Detect which cell encompasses the target text, then output its [X, Y] center coordinate. 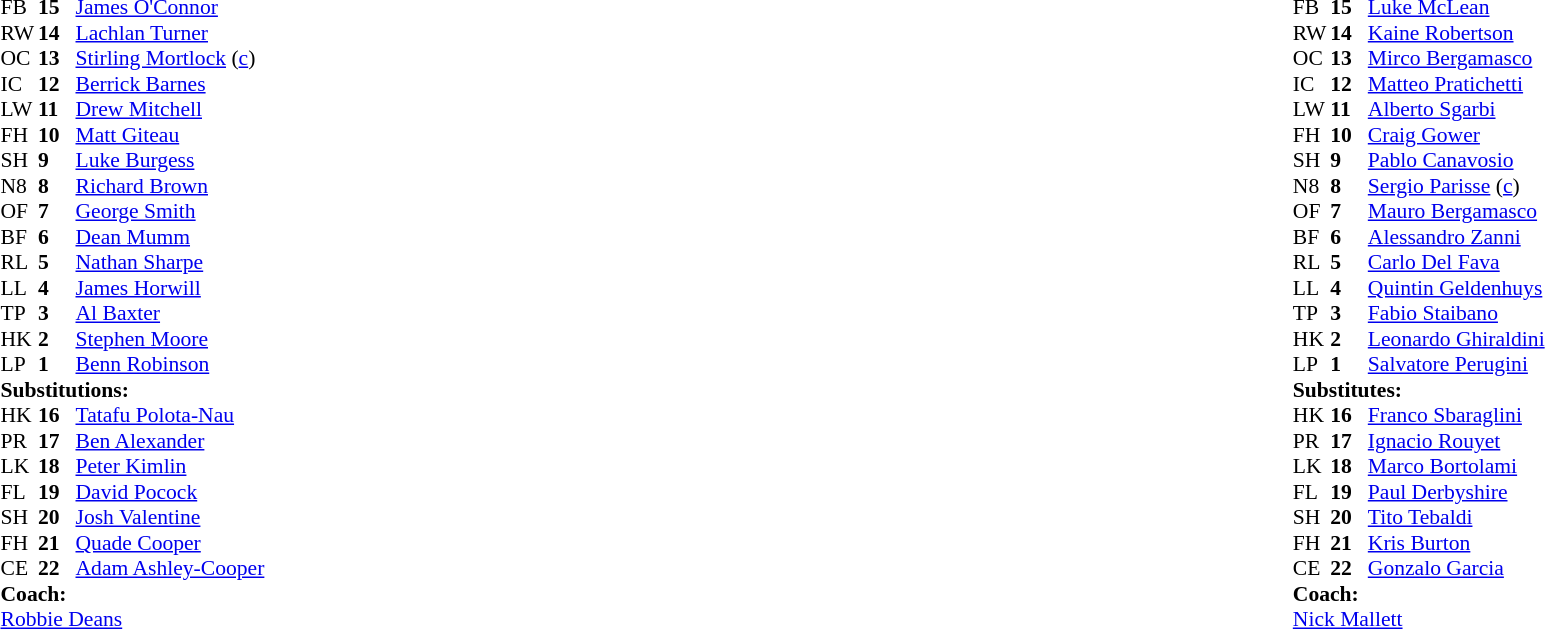
Stirling Mortlock (c) [170, 59]
Salvatore Perugini [1456, 365]
Ben Alexander [170, 441]
Tatafu Polota-Nau [170, 415]
Quade Cooper [170, 543]
Stephen Moore [170, 339]
Alessandro Zanni [1456, 237]
Dean Mumm [170, 237]
Alberto Sgarbi [1456, 109]
Kris Burton [1456, 543]
Substitutions: [132, 390]
Matt Giteau [170, 135]
Substitutes: [1419, 390]
Benn Robinson [170, 365]
Josh Valentine [170, 517]
George Smith [170, 211]
Quintin Geldenhuys [1456, 288]
Carlo Del Fava [1456, 263]
Matteo Pratichetti [1456, 84]
Richard Brown [170, 186]
Fabio Staibano [1456, 313]
Lachlan Turner [170, 33]
Mauro Bergamasco [1456, 211]
Berrick Barnes [170, 84]
Adam Ashley-Cooper [170, 569]
Ignacio Rouyet [1456, 441]
Al Baxter [170, 313]
Franco Sbaraglini [1456, 415]
James Horwill [170, 288]
Pablo Canavosio [1456, 161]
Luke Burgess [170, 161]
Marco Bortolami [1456, 467]
Gonzalo Garcia [1456, 569]
Mirco Bergamasco [1456, 59]
Tito Tebaldi [1456, 517]
Leonardo Ghiraldini [1456, 339]
Paul Derbyshire [1456, 492]
David Pocock [170, 492]
Nathan Sharpe [170, 263]
Kaine Robertson [1456, 33]
Sergio Parisse (c) [1456, 186]
Peter Kimlin [170, 467]
Drew Mitchell [170, 109]
Craig Gower [1456, 135]
